Extract the (x, y) coordinate from the center of the cell holding the provided text.  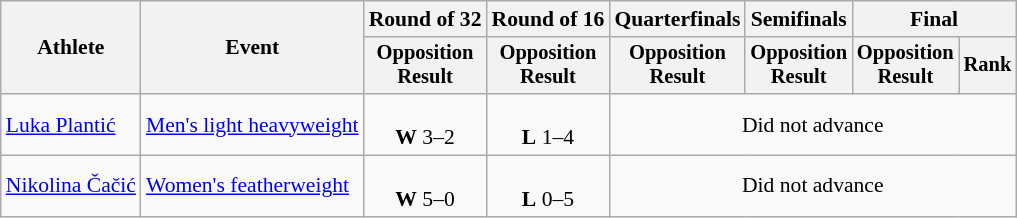
Women's featherweight (252, 186)
L 1–4 (548, 124)
Round of 32 (426, 19)
L 0–5 (548, 186)
Luka Plantić (71, 124)
Nikolina Čačić (71, 186)
Quarterfinals (677, 19)
Athlete (71, 48)
Final (934, 19)
Event (252, 48)
Round of 16 (548, 19)
W 3–2 (426, 124)
Semifinals (798, 19)
Rank (988, 66)
Men's light heavyweight (252, 124)
W 5–0 (426, 186)
